Provide the [X, Y] coordinate of the cell's center where the given text is located.  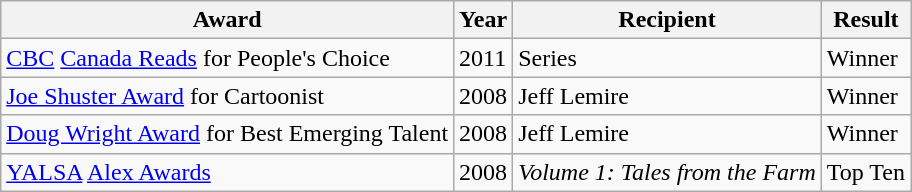
2011 [484, 58]
CBC Canada Reads for People's Choice [228, 58]
Award [228, 20]
Result [866, 20]
Joe Shuster Award for Cartoonist [228, 96]
Series [668, 58]
Volume 1: Tales from the Farm [668, 172]
Doug Wright Award for Best Emerging Talent [228, 134]
YALSA Alex Awards [228, 172]
Top Ten [866, 172]
Recipient [668, 20]
Year [484, 20]
